Detect which cell encompasses the target text, then output its (X, Y) center coordinate. 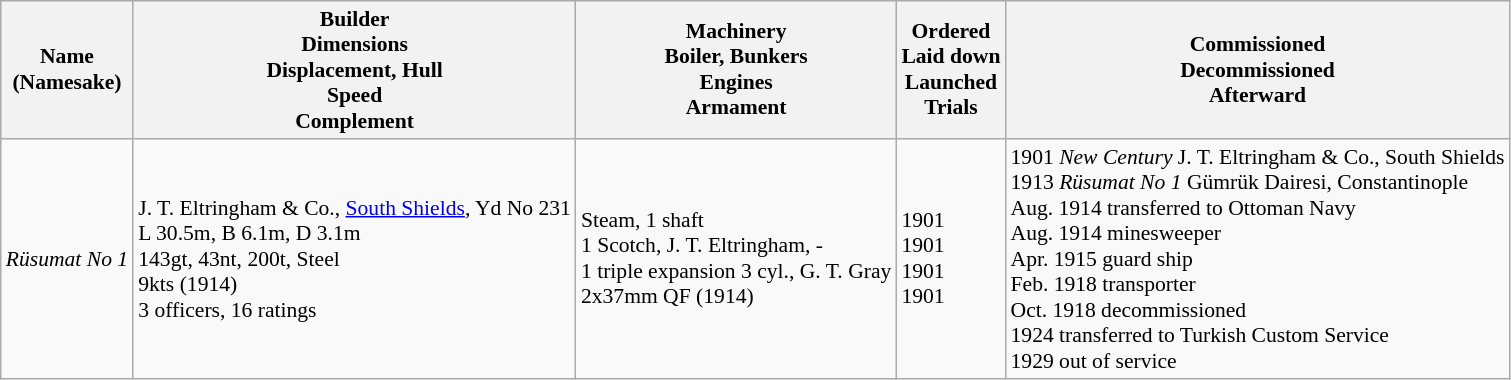
Name(Namesake) (67, 70)
BuilderDimensionsDisplacement, HullSpeedComplement (354, 70)
CommissionedDecommissionedAfterward (1257, 70)
OrderedLaid downLaunchedTrials (950, 70)
1901190119011901 (950, 259)
Rüsumat No 1 (67, 259)
J. T. Eltringham & Co., South Shields, Yd No 231L 30.5m, B 6.1m, D 3.1m143gt, 43nt, 200t, Steel9kts (1914)3 officers, 16 ratings (354, 259)
MachineryBoiler, BunkersEnginesArmament (736, 70)
Steam, 1 shaft1 Scotch, J. T. Eltringham, -1 triple expansion 3 cyl., G. T. Gray2x37mm QF (1914) (736, 259)
